Pinpoint the cell where the given text exists, returning its [x, y] midpoint coordinate. 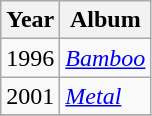
2001 [30, 96]
Metal [106, 96]
Year [30, 20]
Bamboo [106, 58]
Album [106, 20]
1996 [30, 58]
